Extract the [X, Y] coordinate from the center of the cell holding the provided text.  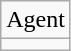
Agent [36, 20]
